From the cell containing the given text, extract its center point as [x, y] coordinate. 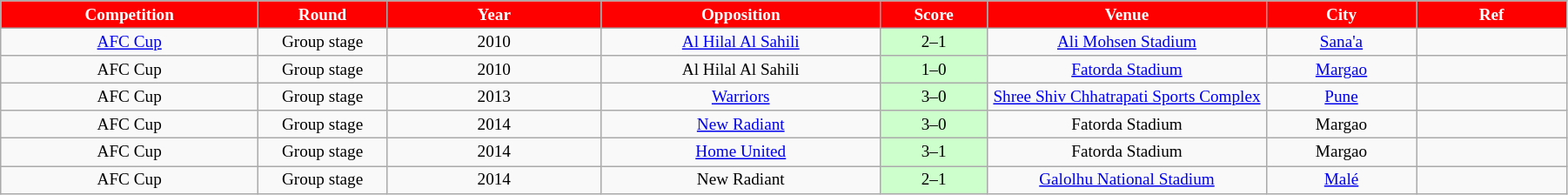
Malé [1342, 179]
Ref [1491, 15]
Opposition [740, 15]
Galolhu National Stadium [1127, 179]
Venue [1127, 15]
Shree Shiv Chhatrapati Sports Complex [1127, 97]
1–0 [933, 70]
Year [494, 15]
2013 [494, 97]
City [1342, 15]
Ali Mohsen Stadium [1127, 42]
3–1 [933, 152]
Warriors [740, 97]
Sana'a [1342, 42]
Home United [740, 152]
Round [323, 15]
Competition [130, 15]
Pune [1342, 97]
Score [933, 15]
